Scan for the cell matching the given text and deliver its (x, y) coordinate at center. 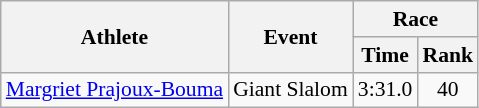
40 (448, 90)
Time (386, 55)
Athlete (114, 36)
Race (416, 19)
3:31.0 (386, 90)
Margriet Prajoux-Bouma (114, 90)
Rank (448, 55)
Giant Slalom (290, 90)
Event (290, 36)
